Identify which cell holds the provided text, then report its [x, y] central coordinate. 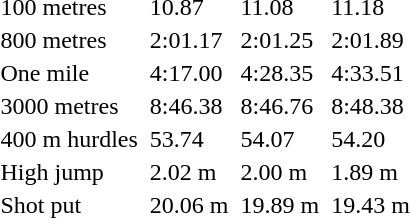
4:17.00 [189, 73]
8:46.76 [280, 106]
8:46.38 [189, 106]
2.02 m [189, 172]
4:28.35 [280, 73]
2:01.17 [189, 40]
54.07 [280, 139]
2.00 m [280, 172]
53.74 [189, 139]
2:01.25 [280, 40]
